Return [x, y] of the center of cell containing provided text 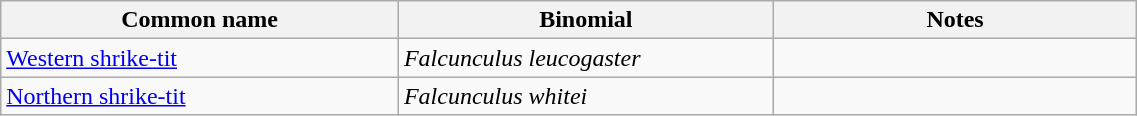
Northern shrike-tit [200, 96]
Falcunculus whitei [586, 96]
Falcunculus leucogaster [586, 58]
Binomial [586, 20]
Common name [200, 20]
Western shrike-tit [200, 58]
Notes [955, 20]
